Output the (x, y) coordinate of the center of the cell containing the given text.  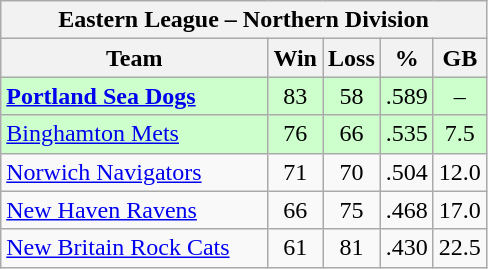
.504 (406, 172)
76 (296, 134)
81 (351, 248)
.589 (406, 96)
70 (351, 172)
New Britain Rock Cats (134, 248)
Binghamton Mets (134, 134)
Team (134, 58)
.430 (406, 248)
Win (296, 58)
New Haven Ravens (134, 210)
71 (296, 172)
% (406, 58)
7.5 (460, 134)
12.0 (460, 172)
Loss (351, 58)
83 (296, 96)
17.0 (460, 210)
22.5 (460, 248)
.468 (406, 210)
Eastern League – Northern Division (244, 20)
.535 (406, 134)
75 (351, 210)
Norwich Navigators (134, 172)
GB (460, 58)
Portland Sea Dogs (134, 96)
58 (351, 96)
61 (296, 248)
– (460, 96)
